Provide the (x, y) coordinate of the cell's center where the given text is located.  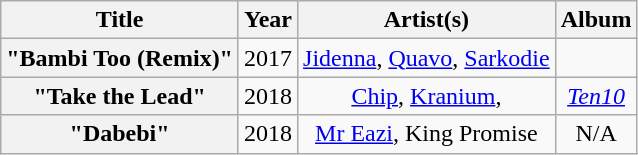
Year (268, 20)
Chip, Kranium, (427, 96)
N/A (596, 134)
Album (596, 20)
"Take the Lead" (120, 96)
2017 (268, 58)
Jidenna, Quavo, Sarkodie (427, 58)
"Bambi Too (Remix)" (120, 58)
Title (120, 20)
"Dabebi" (120, 134)
Ten10 (596, 96)
Artist(s) (427, 20)
Mr Eazi, King Promise (427, 134)
